From the cell containing the given text, extract its center point as [x, y] coordinate. 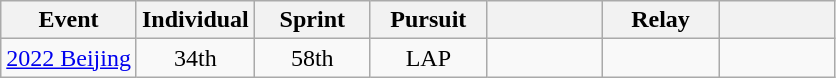
34th [195, 58]
LAP [428, 58]
Individual [195, 20]
Relay [660, 20]
58th [312, 58]
2022 Beijing [69, 58]
Event [69, 20]
Sprint [312, 20]
Pursuit [428, 20]
